From the cell containing the given text, extract its center point as [x, y] coordinate. 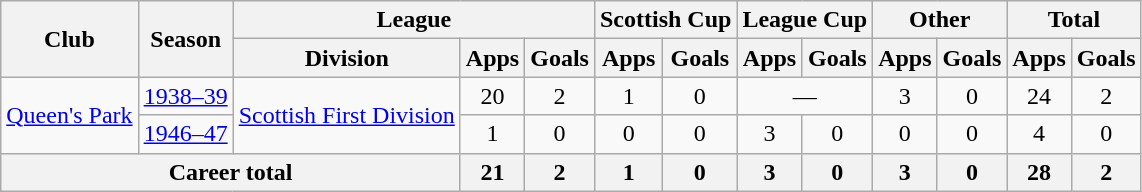
Club [70, 39]
Division [346, 58]
28 [1039, 172]
Total [1074, 20]
4 [1039, 134]
Season [186, 39]
24 [1039, 96]
20 [492, 96]
21 [492, 172]
1938–39 [186, 96]
Scottish Cup [665, 20]
Career total [231, 172]
Other [940, 20]
1946–47 [186, 134]
— [805, 96]
League Cup [805, 20]
League [414, 20]
Scottish First Division [346, 115]
Queen's Park [70, 115]
